Locate the cell with the specified text and output its [x, y] center coordinate. 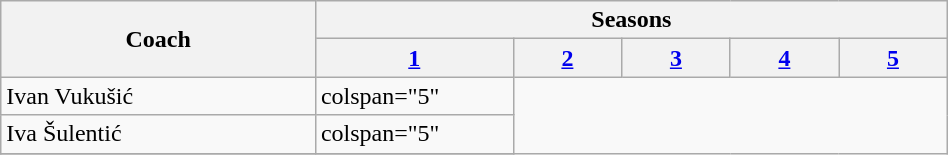
4 [784, 58]
Iva Šulentić [158, 134]
1 [414, 58]
3 [676, 58]
2 [567, 58]
Seasons [631, 20]
5 [894, 58]
Ivan Vukušić [158, 96]
Coach [158, 39]
